Provide the [x, y] coordinate of the cell's center where the given text is located.  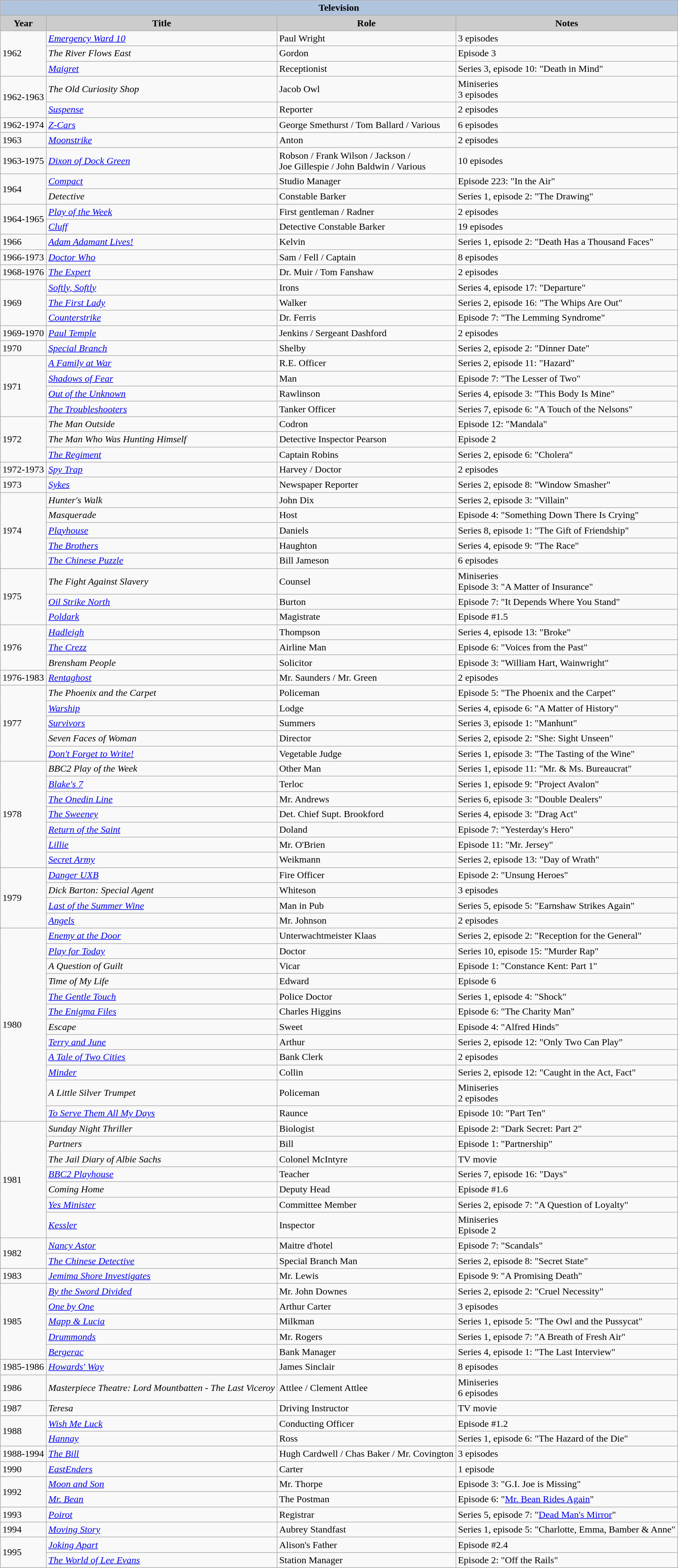
Series 4, episode 9: "The Race" [567, 546]
Terloc [366, 784]
Episode 7: "The Lesser of Two" [567, 378]
1990 [23, 1469]
Terry and June [162, 1042]
A Tale of Two Cities [162, 1057]
Conducting Officer [366, 1423]
The Jail Diary of Albie Sachs [162, 1159]
EastEnders [162, 1469]
1963-1975 [23, 160]
1962-1974 [23, 125]
John Dix [366, 500]
1969 [23, 303]
Play for Today [162, 951]
Series 1, episode 6: "The Hazard of the Die" [567, 1438]
Jemima Shore Investigates [162, 1276]
Z-Cars [162, 125]
The Fight Against Slavery [162, 581]
Series 1, episode 2: "Death Has a Thousand Faces" [567, 242]
Shelby [366, 348]
Series 1, episode 7: "A Breath of Fresh Air" [567, 1337]
Alison's Father [366, 1545]
A Question of Guilt [162, 966]
Series 6, episode 3: "Double Dealers" [567, 799]
Series 2, episode 11: "Hazard" [567, 363]
Shadows of Fear [162, 378]
1977 [23, 723]
Charles Higgins [366, 1012]
Weikmann [366, 860]
Bill Jameson [366, 561]
Rentaghost [162, 678]
Walker [366, 303]
Series 2, episode 16: "The Whips Are Out" [567, 303]
Series 2, episode 6: "Cholera" [567, 454]
Sunday Night Thriller [162, 1129]
Biologist [366, 1129]
1983 [23, 1276]
1985-1986 [23, 1367]
Other Man [366, 769]
Episode 5: "The Phoenix and the Carpet" [567, 693]
Raunce [366, 1113]
Bank Clerk [366, 1057]
Doland [366, 829]
Detective [162, 196]
Series 4, episode 6: "A Matter of History" [567, 708]
Episode #1.5 [567, 617]
Dick Barton: Special Agent [162, 890]
Unterwachtmeister Klaas [366, 936]
Episode 9: "A Promising Death" [567, 1276]
Play of the Week [162, 212]
Oil Strike North [162, 602]
Inspector [366, 1225]
Series 5, episode 7: "Dead Man's Mirror" [567, 1515]
19 episodes [567, 227]
1963 [23, 140]
Howards' Way [162, 1367]
1976-1983 [23, 678]
Episode #1.6 [567, 1189]
To Serve Them All My Days [162, 1113]
Episode 2 [567, 439]
Series 2, episode 12: "Only Two Can Play" [567, 1042]
Bill [366, 1144]
Mr. Lewis [366, 1276]
Series 4, episode 13: "Broke" [567, 632]
Colonel McIntyre [366, 1159]
1972 [23, 439]
Sam / Fell / Captain [366, 257]
Mr. Andrews [366, 799]
The Brothers [162, 546]
1994 [23, 1530]
1995 [23, 1552]
Series 5, episode 5: "Earnshaw Strikes Again" [567, 905]
Haughton [366, 546]
Episode 11: "Mr. Jersey" [567, 845]
Milkman [366, 1322]
By the Sword Divided [162, 1291]
Special Branch Man [366, 1261]
Series 2, episode 8: "Window Smasher" [567, 485]
Deputy Head [366, 1189]
Fire Officer [366, 875]
Driving Instructor [366, 1408]
Joking Apart [162, 1545]
Brensham People [162, 662]
Episode 7: "It Depends Where You Stand" [567, 602]
The World of Lee Evans [162, 1560]
Edward [366, 981]
Series 2, episode 2: "She: Sight Unseen" [567, 739]
Committee Member [366, 1205]
Detective Inspector Pearson [366, 439]
1964 [23, 189]
1981 [23, 1180]
Angels [162, 920]
Det. Chief Supt. Brookford [366, 814]
Ross [366, 1438]
Airline Man [366, 647]
Director [366, 739]
1993 [23, 1515]
Hugh Cardwell / Chas Baker / Mr. Covington [366, 1454]
Vicar [366, 966]
Mr. Johnson [366, 920]
Thompson [366, 632]
Episode 10: "Part Ten" [567, 1113]
Paul Wright [366, 38]
Jacob Owl [366, 89]
Teresa [162, 1408]
Miniseries 2 episodes [567, 1093]
George Smethurst / Tom Ballard / Various [366, 125]
Episode 1: "Partnership" [567, 1144]
1986 [23, 1388]
The Postman [366, 1499]
Blake's 7 [162, 784]
Adam Adamant Lives! [162, 242]
Compact [162, 181]
Series 7, episode 16: "Days" [567, 1174]
Episode #1.2 [567, 1423]
A Little Silver Trumpet [162, 1093]
Series 2, episode 12: "Caught in the Act, Fact" [567, 1072]
Episode 6: "Mr. Bean Rides Again" [567, 1499]
The Chinese Detective [162, 1261]
BBC2 Playhouse [162, 1174]
Series 10, episode 15: "Murder Rap" [567, 951]
1976 [23, 647]
Counterstrike [162, 318]
Hunter's Walk [162, 500]
Series 2, episode 8: "Secret State" [567, 1261]
Partners [162, 1144]
Poldark [162, 617]
Receptionist [366, 69]
Vegetable Judge [366, 754]
Mr. Rogers [366, 1337]
Collin [366, 1072]
Series 4, episode 3: "This Body Is Mine" [567, 394]
Episode 7: "The Lemming Syndrome" [567, 318]
Episode 2: "Unsung Heroes" [567, 875]
Masquerade [162, 515]
First gentleman / Radner [366, 212]
Coming Home [162, 1189]
Series 4, episode 17: "Departure" [567, 288]
Constable Barker [366, 196]
Yes Minister [162, 1205]
Episode 12: "Mandala" [567, 424]
Bank Manager [366, 1352]
Series 2, episode 3: "Villain" [567, 500]
Maigret [162, 69]
Moving Story [162, 1530]
Episode 4: "Alfred Hinds" [567, 1027]
Sykes [162, 485]
Series 3, episode 10: "Death in Mind" [567, 69]
Hadleigh [162, 632]
Episode 7: "Scandals" [567, 1246]
Role [366, 23]
Gordon [366, 53]
Dr. Muir / Tom Fanshaw [366, 272]
Episode 6 [567, 981]
Don't Forget to Write! [162, 754]
Attlee / Clement Attlee [366, 1388]
Enemy at the Door [162, 936]
Episode 1: "Constance Kent: Part 1" [567, 966]
Survivors [162, 723]
Series 1, episode 11: "Mr. & Ms. Bureaucrat" [567, 769]
Escape [162, 1027]
Jenkins / Sergeant Dashford [366, 333]
Drummonds [162, 1337]
Dr. Ferris [366, 318]
Teacher [366, 1174]
1970 [23, 348]
Suspense [162, 110]
Daniels [366, 530]
Maitre d'hotel [366, 1246]
Year [23, 23]
Episode 6: "The Charity Man" [567, 1012]
Danger UXB [162, 875]
Miniseries 3 episodes [567, 89]
1964-1965 [23, 219]
Host [366, 515]
1979 [23, 898]
Out of the Unknown [162, 394]
Summers [366, 723]
Mapp & Lucia [162, 1322]
The River Flows East [162, 53]
Rawlinson [366, 394]
Tanker Officer [366, 409]
Episode 7: "Yesterday's Hero" [567, 829]
Studio Manager [366, 181]
Anton [366, 140]
Episode 3: "William Hart, Wainwright" [567, 662]
Miniseries Episode 2 [567, 1225]
Series 1, episode 3: "The Tasting of the Wine" [567, 754]
The Bill [162, 1454]
Episode 3 [567, 53]
Series 1, episode 5: "Charlotte, Emma, Bamber & Anne" [567, 1530]
1975 [23, 597]
Burton [366, 602]
Episode 223: "In the Air" [567, 181]
1969-1970 [23, 333]
Masterpiece Theatre: Lord Mountbatten - The Last Viceroy [162, 1388]
Reporter [366, 110]
1974 [23, 530]
Police Doctor [366, 997]
The Man Who Was Hunting Himself [162, 439]
1968-1976 [23, 272]
Man [366, 378]
1992 [23, 1492]
Magistrate [366, 617]
Episode 3: "G.I. Joe is Missing" [567, 1484]
1 episode [567, 1469]
1966 [23, 242]
Episode #2.4 [567, 1545]
Kessler [162, 1225]
Paul Temple [162, 333]
Television [339, 8]
1962-1963 [23, 97]
Secret Army [162, 860]
Nancy Astor [162, 1246]
Episode 4: "Something Down There Is Crying" [567, 515]
Series 1, episode 2: "The Drawing" [567, 196]
Hannay [162, 1438]
Mr. Saunders / Mr. Green [366, 678]
Series 2, episode 7: "A Question of Loyalty" [567, 1205]
Series 1, episode 9: "Project Avalon" [567, 784]
1973 [23, 485]
Series 1, episode 4: "Shock" [567, 997]
Arthur Carter [366, 1306]
1972-1973 [23, 470]
The Enigma Files [162, 1012]
Mr. Bean [162, 1499]
1978 [23, 814]
Emergency Ward 10 [162, 38]
The Regiment [162, 454]
The Troubleshooters [162, 409]
One by One [162, 1306]
Carter [366, 1469]
The Man Outside [162, 424]
Dixon of Dock Green [162, 160]
Sweet [366, 1027]
Title [162, 23]
BBC2 Play of the Week [162, 769]
The Crezz [162, 647]
Lodge [366, 708]
Aubrey Standfast [366, 1530]
The Chinese Puzzle [162, 561]
The Gentle Touch [162, 997]
1988-1994 [23, 1454]
Irons [366, 288]
Moonstrike [162, 140]
Codron [366, 424]
Return of the Saint [162, 829]
Bergerac [162, 1352]
Man in Pub [366, 905]
Mr. O'Brien [366, 845]
1987 [23, 1408]
Spy Trap [162, 470]
Whiteson [366, 890]
Series 2, episode 2: "Reception for the General" [567, 936]
A Family at War [162, 363]
Series 1, episode 5: "The Owl and the Pussycat" [567, 1322]
The Sweeney [162, 814]
Minder [162, 1072]
The First Lady [162, 303]
Series 7, episode 6: "A Touch of the Nelsons" [567, 409]
1988 [23, 1431]
Series 2, episode 13: "Day of Wrath" [567, 860]
The Onedin Line [162, 799]
Series 3, episode 1: "Manhunt" [567, 723]
Warship [162, 708]
Miniseries Episode 3: "A Matter of Insurance" [567, 581]
Captain Robins [366, 454]
Registrar [366, 1515]
Moon and Son [162, 1484]
Notes [567, 23]
Doctor [366, 951]
Arthur [366, 1042]
Harvey / Doctor [366, 470]
Solicitor [366, 662]
The Phoenix and the Carpet [162, 693]
Series 8, episode 1: "The Gift of Friendship" [567, 530]
1985 [23, 1322]
Series 4, episode 3: "Drag Act" [567, 814]
Lillie [162, 845]
Series 2, episode 2: "Dinner Date" [567, 348]
1971 [23, 386]
10 episodes [567, 160]
Miniseries 6 episodes [567, 1388]
Time of My Life [162, 981]
1962 [23, 53]
Detective Constable Barker [366, 227]
Kelvin [366, 242]
Station Manager [366, 1560]
Softly, Softly [162, 288]
Episode 6: "Voices from the Past" [567, 647]
1980 [23, 1024]
Episode 2: "Off the Rails" [567, 1560]
R.E. Officer [366, 363]
Counsel [366, 581]
Wish Me Luck [162, 1423]
1982 [23, 1253]
Series 2, episode 2: "Cruel Necessity" [567, 1291]
1966-1973 [23, 257]
Doctor Who [162, 257]
Mr. John Downes [366, 1291]
The Old Curiosity Shop [162, 89]
Robson / Frank Wilson / Jackson / Joe Gillespie / John Baldwin / Various [366, 160]
The Expert [162, 272]
Playhouse [162, 530]
James Sinclair [366, 1367]
Cluff [162, 227]
Last of the Summer Wine [162, 905]
Mr. Thorpe [366, 1484]
Poirot [162, 1515]
Special Branch [162, 348]
Seven Faces of Woman [162, 739]
Newspaper Reporter [366, 485]
Series 4, episode 1: "The Last Interview" [567, 1352]
Episode 2: "Dark Secret: Part 2" [567, 1129]
